Return the (X, Y) coordinate for the center point of the cell that contains the specified text.  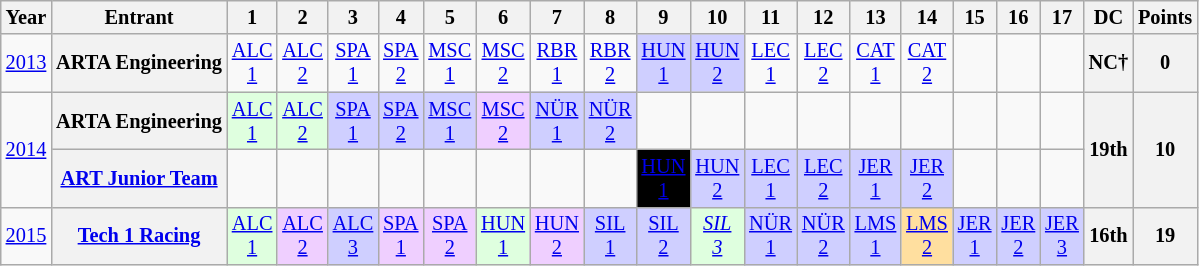
16th (1108, 236)
5 (450, 17)
15 (975, 17)
2 (302, 17)
14 (927, 17)
2015 (26, 236)
RBR2 (610, 63)
8 (610, 17)
3 (353, 17)
JER3 (1062, 236)
LMS2 (927, 236)
CAT2 (927, 63)
Points (1165, 17)
ALC3 (353, 236)
2014 (26, 150)
ART Junior Team (139, 178)
16 (1018, 17)
DC (1108, 17)
1 (252, 17)
NC† (1108, 63)
9 (664, 17)
Year (26, 17)
6 (503, 17)
Entrant (139, 17)
11 (770, 17)
13 (876, 17)
12 (824, 17)
4 (400, 17)
CAT1 (876, 63)
Tech 1 Racing (139, 236)
SIL2 (664, 236)
SIL1 (610, 236)
0 (1165, 63)
2013 (26, 63)
SIL3 (717, 236)
19 (1165, 236)
17 (1062, 17)
7 (557, 17)
LMS1 (876, 236)
RBR1 (557, 63)
19th (1108, 150)
